Search for the cell housing the specified text and yield its [X, Y] center coordinate. 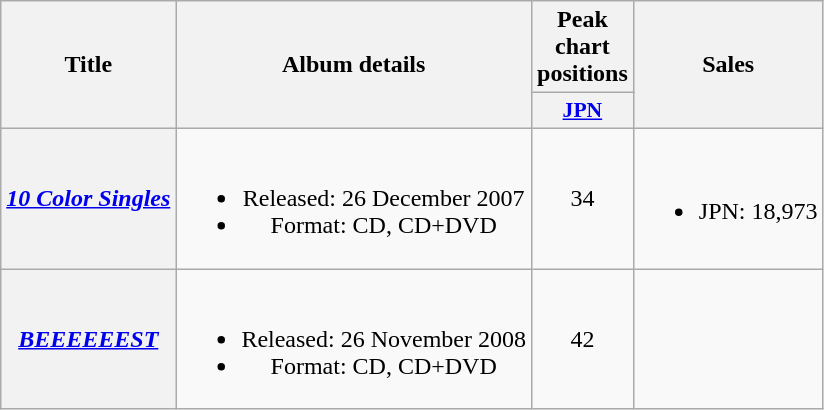
BEEEEEEST [88, 338]
Peak chart positions [583, 47]
Sales [728, 65]
Title [88, 65]
10 Color Singles [88, 198]
JPN [583, 111]
34 [583, 198]
JPN: 18,973 [728, 198]
Released: 26 November 2008Format: CD, CD+DVD [354, 338]
Released: 26 December 2007Format: CD, CD+DVD [354, 198]
Album details [354, 65]
42 [583, 338]
